Locate the cell with the specified text and output its [X, Y] center coordinate. 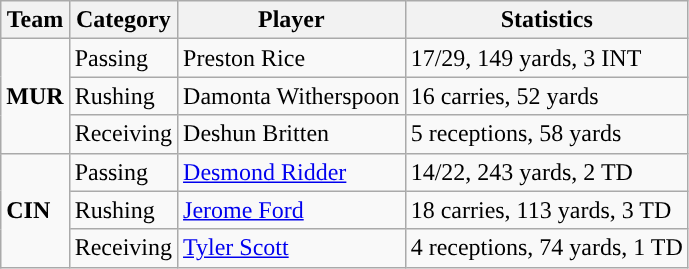
Category [123, 20]
Jerome Ford [292, 210]
14/22, 243 yards, 2 TD [546, 172]
Tyler Scott [292, 248]
17/29, 149 yards, 3 INT [546, 58]
CIN [35, 210]
Deshun Britten [292, 134]
16 carries, 52 yards [546, 96]
Damonta Witherspoon [292, 96]
Statistics [546, 20]
4 receptions, 74 yards, 1 TD [546, 248]
Player [292, 20]
MUR [35, 96]
18 carries, 113 yards, 3 TD [546, 210]
5 receptions, 58 yards [546, 134]
Desmond Ridder [292, 172]
Team [35, 20]
Preston Rice [292, 58]
